Detect which cell encompasses the target text, then output its [x, y] center coordinate. 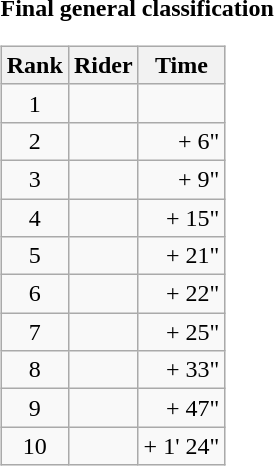
2 [34, 141]
+ 25" [182, 332]
6 [34, 294]
+ 21" [182, 256]
9 [34, 408]
1 [34, 103]
10 [34, 446]
Rider [103, 65]
Time [182, 65]
+ 33" [182, 370]
+ 1' 24" [182, 446]
+ 15" [182, 217]
+ 9" [182, 179]
+ 6" [182, 141]
4 [34, 217]
5 [34, 256]
Rank [34, 65]
3 [34, 179]
+ 22" [182, 294]
7 [34, 332]
+ 47" [182, 408]
8 [34, 370]
